Provide the (x, y) coordinate of the cell's center where the given text is located.  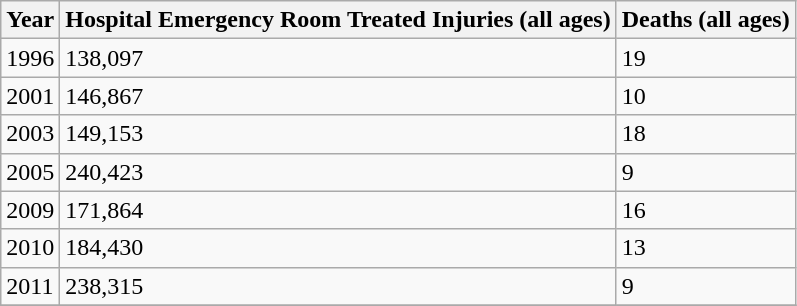
184,430 (338, 248)
2001 (30, 96)
240,423 (338, 172)
10 (706, 96)
16 (706, 210)
171,864 (338, 210)
Year (30, 20)
18 (706, 134)
238,315 (338, 286)
2005 (30, 172)
19 (706, 58)
2003 (30, 134)
1996 (30, 58)
2010 (30, 248)
Deaths (all ages) (706, 20)
2009 (30, 210)
138,097 (338, 58)
149,153 (338, 134)
13 (706, 248)
2011 (30, 286)
Hospital Emergency Room Treated Injuries (all ages) (338, 20)
146,867 (338, 96)
